Output the [X, Y] coordinate of the center of the cell containing the given text.  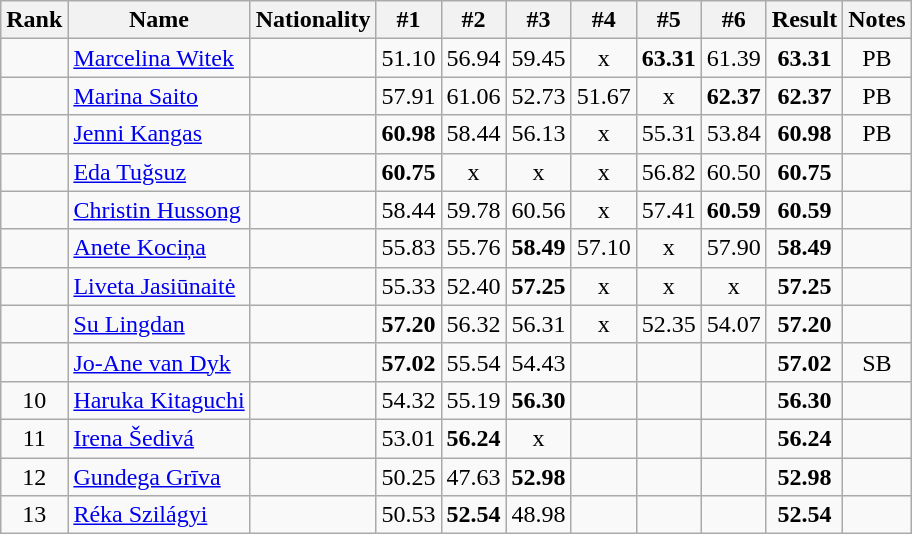
Anete Kociņa [159, 248]
Haruka Kitaguchi [159, 400]
Result [804, 20]
Liveta Jasiūnaitė [159, 286]
53.84 [734, 134]
Notes [877, 20]
52.35 [668, 324]
50.25 [408, 477]
SB [877, 362]
Su Lingdan [159, 324]
56.82 [668, 172]
54.07 [734, 324]
57.10 [604, 248]
#3 [538, 20]
54.43 [538, 362]
59.78 [474, 210]
52.40 [474, 286]
Marcelina Witek [159, 58]
Jo-Ane van Dyk [159, 362]
57.41 [668, 210]
55.76 [474, 248]
Marina Saito [159, 96]
57.90 [734, 248]
Nationality [313, 20]
57.91 [408, 96]
53.01 [408, 438]
Name [159, 20]
Rank [34, 20]
Jenni Kangas [159, 134]
12 [34, 477]
10 [34, 400]
Eda Tuğsuz [159, 172]
#1 [408, 20]
Gundega Grīva [159, 477]
52.73 [538, 96]
51.67 [604, 96]
Irena Šedivá [159, 438]
60.56 [538, 210]
55.19 [474, 400]
#5 [668, 20]
Réka Szilágyi [159, 515]
54.32 [408, 400]
61.06 [474, 96]
56.94 [474, 58]
60.50 [734, 172]
#4 [604, 20]
55.83 [408, 248]
50.53 [408, 515]
47.63 [474, 477]
Christin Hussong [159, 210]
55.33 [408, 286]
#2 [474, 20]
11 [34, 438]
48.98 [538, 515]
55.31 [668, 134]
59.45 [538, 58]
61.39 [734, 58]
13 [34, 515]
51.10 [408, 58]
56.32 [474, 324]
56.31 [538, 324]
56.13 [538, 134]
#6 [734, 20]
55.54 [474, 362]
